Provide the (X, Y) coordinate of the cell's center where the given text is located.  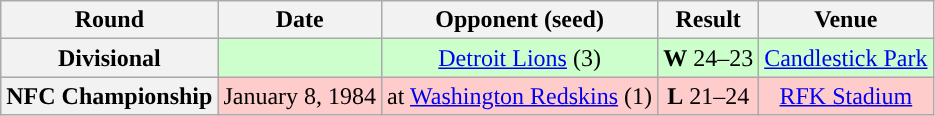
January 8, 1984 (300, 96)
Divisional (110, 58)
NFC Championship (110, 96)
Result (708, 20)
Round (110, 20)
Date (300, 20)
Opponent (seed) (520, 20)
W 24–23 (708, 58)
L 21–24 (708, 96)
Detroit Lions (3) (520, 58)
RFK Stadium (846, 96)
Candlestick Park (846, 58)
at Washington Redskins (1) (520, 96)
Venue (846, 20)
